Pinpoint the cell where the given text exists, returning its (X, Y) midpoint coordinate. 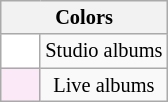
Colors (84, 17)
Studio albums (104, 51)
Live albums (104, 85)
